Scan for the cell matching the given text and deliver its (x, y) coordinate at center. 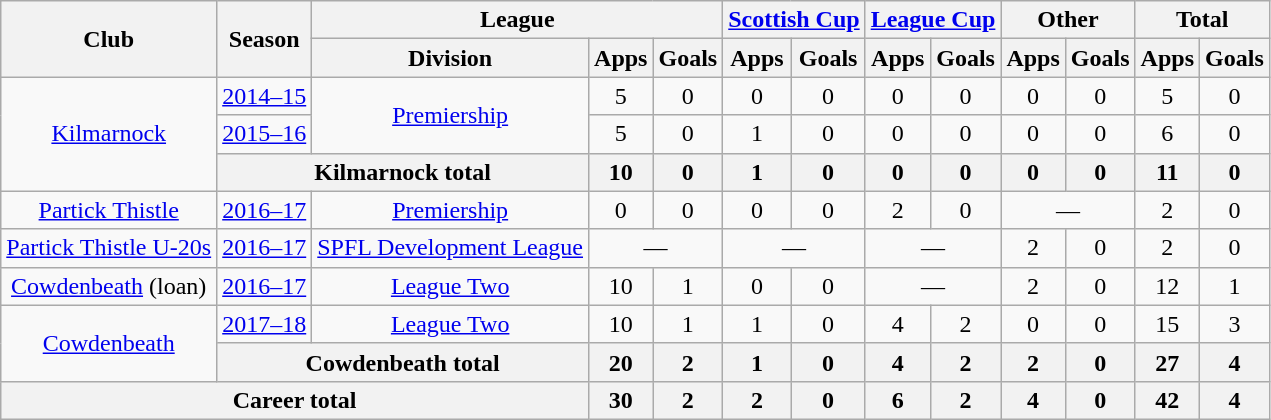
League (518, 20)
Kilmarnock total (403, 172)
League Cup (933, 20)
Cowdenbeath total (403, 362)
12 (1167, 286)
2014–15 (264, 96)
Total (1202, 20)
15 (1167, 324)
Division (450, 58)
2015–16 (264, 134)
Cowdenbeath (loan) (109, 286)
Career total (295, 400)
Partick Thistle (109, 210)
42 (1167, 400)
3 (1235, 324)
Club (109, 39)
11 (1167, 172)
SPFL Development League (450, 248)
2017–18 (264, 324)
Kilmarnock (109, 134)
20 (621, 362)
Cowdenbeath (109, 343)
Other (1068, 20)
30 (621, 400)
Season (264, 39)
27 (1167, 362)
Scottish Cup (794, 20)
Partick Thistle U-20s (109, 248)
